Return [X, Y] of the center of cell containing provided text 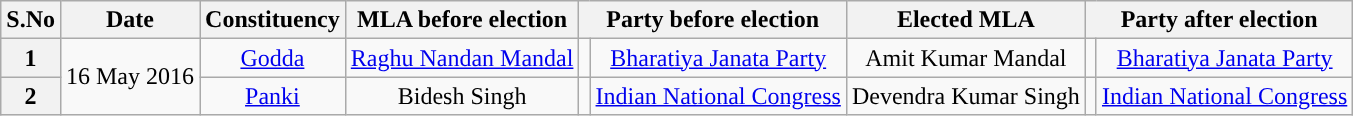
Date [130, 20]
Bidesh Singh [462, 96]
Elected MLA [966, 20]
Constituency [273, 20]
1 [31, 58]
Amit Kumar Mandal [966, 58]
2 [31, 96]
Party before election [712, 20]
Party after election [1218, 20]
Raghu Nandan Mandal [462, 58]
Panki [273, 96]
16 May 2016 [130, 77]
Devendra Kumar Singh [966, 96]
Godda [273, 58]
S.No [31, 20]
MLA before election [462, 20]
